Output the (X, Y) coordinate of the center of the cell containing the given text.  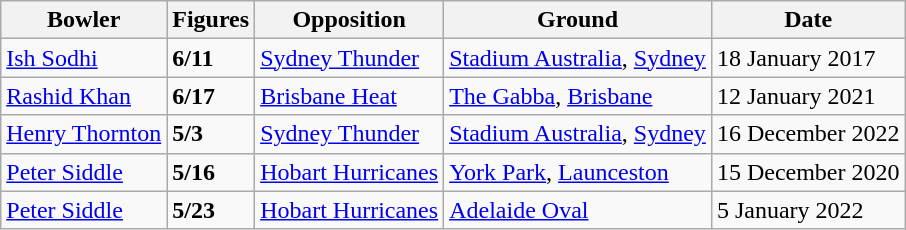
5/23 (211, 210)
Date (808, 20)
6/11 (211, 58)
5/16 (211, 172)
6/17 (211, 96)
5 January 2022 (808, 210)
York Park, Launceston (578, 172)
Opposition (350, 20)
12 January 2021 (808, 96)
15 December 2020 (808, 172)
Ground (578, 20)
Henry Thornton (84, 134)
5/3 (211, 134)
Brisbane Heat (350, 96)
Rashid Khan (84, 96)
18 January 2017 (808, 58)
Adelaide Oval (578, 210)
16 December 2022 (808, 134)
The Gabba, Brisbane (578, 96)
Bowler (84, 20)
Figures (211, 20)
Ish Sodhi (84, 58)
